Provide the [X, Y] coordinate of the cell's center where the given text is located.  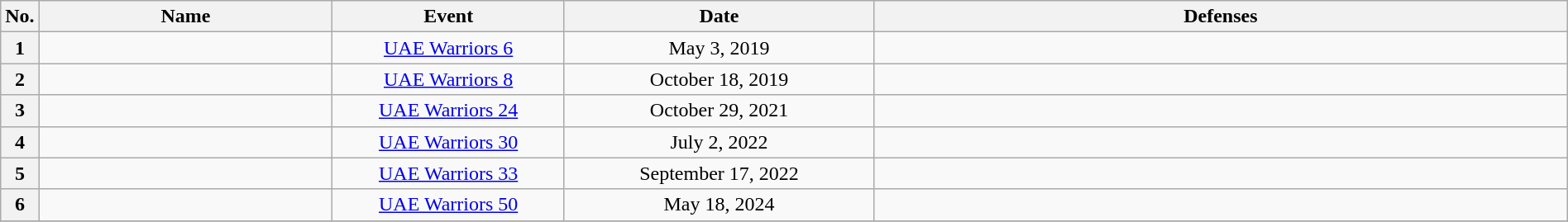
Date [719, 17]
6 [20, 205]
October 18, 2019 [719, 79]
UAE Warriors 6 [448, 48]
UAE Warriors 8 [448, 79]
No. [20, 17]
UAE Warriors 24 [448, 111]
3 [20, 111]
5 [20, 173]
July 2, 2022 [719, 142]
2 [20, 79]
4 [20, 142]
Name [185, 17]
September 17, 2022 [719, 173]
May 18, 2024 [719, 205]
Defenses [1221, 17]
UAE Warriors 50 [448, 205]
UAE Warriors 30 [448, 142]
May 3, 2019 [719, 48]
Event [448, 17]
October 29, 2021 [719, 111]
UAE Warriors 33 [448, 173]
1 [20, 48]
